For the text-containing cell, return its midpoint in (x, y) coordinate format. 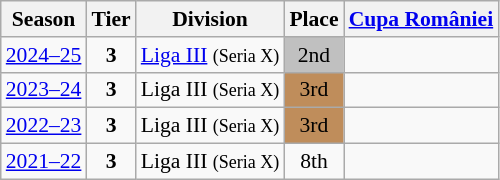
8th (314, 162)
2021–22 (44, 162)
Cupa României (422, 19)
2024–25 (44, 55)
2022–23 (44, 126)
Tier (110, 19)
Place (314, 19)
Division (210, 19)
Season (44, 19)
2nd (314, 55)
2023–24 (44, 90)
